Identify which cell holds the provided text, then report its (x, y) central coordinate. 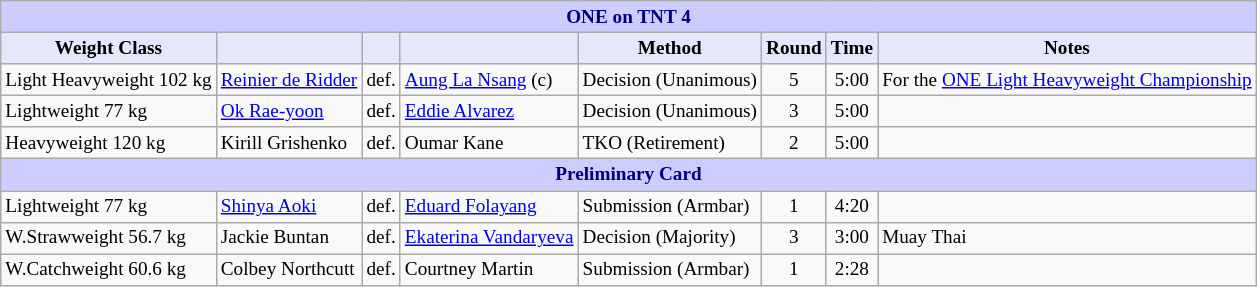
2 (794, 143)
Eddie Alvarez (489, 111)
Shinya Aoki (289, 206)
4:20 (852, 206)
5 (794, 80)
Time (852, 48)
Jackie Buntan (289, 238)
Oumar Kane (489, 143)
Muay Thai (1068, 238)
For the ONE Light Heavyweight Championship (1068, 80)
Reinier de Ridder (289, 80)
Preliminary Card (628, 175)
Decision (Majority) (670, 238)
TKO (Retirement) (670, 143)
3:00 (852, 238)
ONE on TNT 4 (628, 17)
Ekaterina Vandaryeva (489, 238)
Aung La Nsang (c) (489, 80)
Light Heavyweight 102 kg (108, 80)
Courtney Martin (489, 270)
Weight Class (108, 48)
Method (670, 48)
Eduard Folayang (489, 206)
2:28 (852, 270)
Colbey Northcutt (289, 270)
Notes (1068, 48)
Round (794, 48)
Kirill Grishenko (289, 143)
Ok Rae-yoon (289, 111)
W.Catchweight 60.6 kg (108, 270)
Heavyweight 120 kg (108, 143)
W.Strawweight 56.7 kg (108, 238)
